Extract the [x, y] coordinate from the center of the cell holding the provided text.  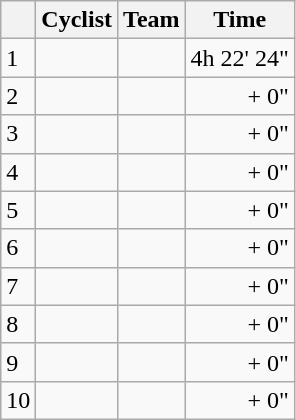
8 [18, 324]
10 [18, 400]
7 [18, 286]
4 [18, 172]
Cyclist [77, 20]
2 [18, 96]
Team [152, 20]
3 [18, 134]
Time [240, 20]
6 [18, 248]
4h 22' 24" [240, 58]
5 [18, 210]
9 [18, 362]
1 [18, 58]
